Extract the (x, y) coordinate from the center of the cell holding the provided text.  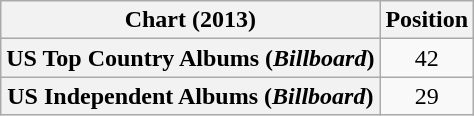
29 (427, 96)
US Top Country Albums (Billboard) (190, 58)
Chart (2013) (190, 20)
Position (427, 20)
42 (427, 58)
US Independent Albums (Billboard) (190, 96)
